Output the (X, Y) coordinate of the center of the cell containing the given text.  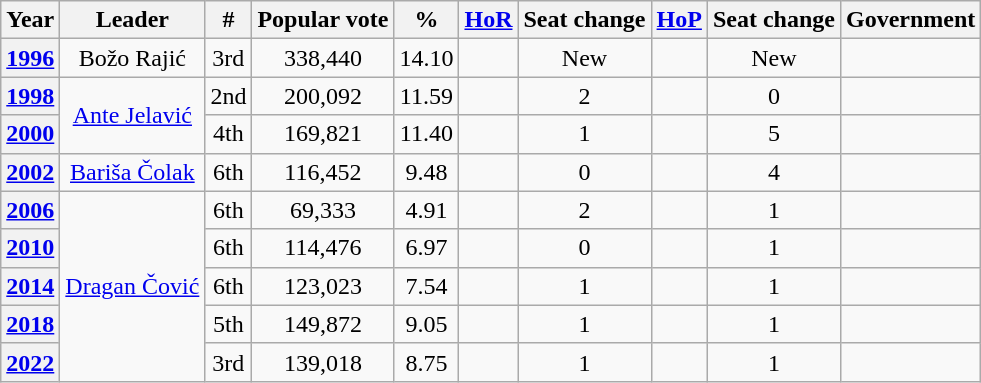
4 (774, 172)
2022 (30, 362)
Year (30, 20)
1998 (30, 96)
2002 (30, 172)
4th (228, 134)
139,018 (323, 362)
2014 (30, 286)
Božo Rajić (132, 58)
2010 (30, 248)
6.97 (426, 248)
169,821 (323, 134)
14.10 (426, 58)
11.40 (426, 134)
5 (774, 134)
2018 (30, 324)
2nd (228, 96)
11.59 (426, 96)
123,023 (323, 286)
5th (228, 324)
9.05 (426, 324)
200,092 (323, 96)
8.75 (426, 362)
# (228, 20)
2000 (30, 134)
Popular vote (323, 20)
Dragan Čović (132, 286)
9.48 (426, 172)
HoP (679, 20)
2006 (30, 210)
4.91 (426, 210)
114,476 (323, 248)
Ante Jelavić (132, 115)
HoR (488, 20)
1996 (30, 58)
338,440 (323, 58)
% (426, 20)
Government (910, 20)
7.54 (426, 286)
Bariša Čolak (132, 172)
149,872 (323, 324)
69,333 (323, 210)
Leader (132, 20)
116,452 (323, 172)
